Capture the cell that displays the provided text and extract its (X, Y) central coordinate. 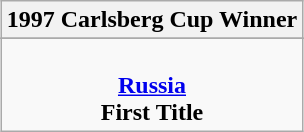
RussiaFirst Title (152, 85)
1997 Carlsberg Cup Winner (152, 20)
